Pinpoint the cell where the given text exists, returning its (x, y) midpoint coordinate. 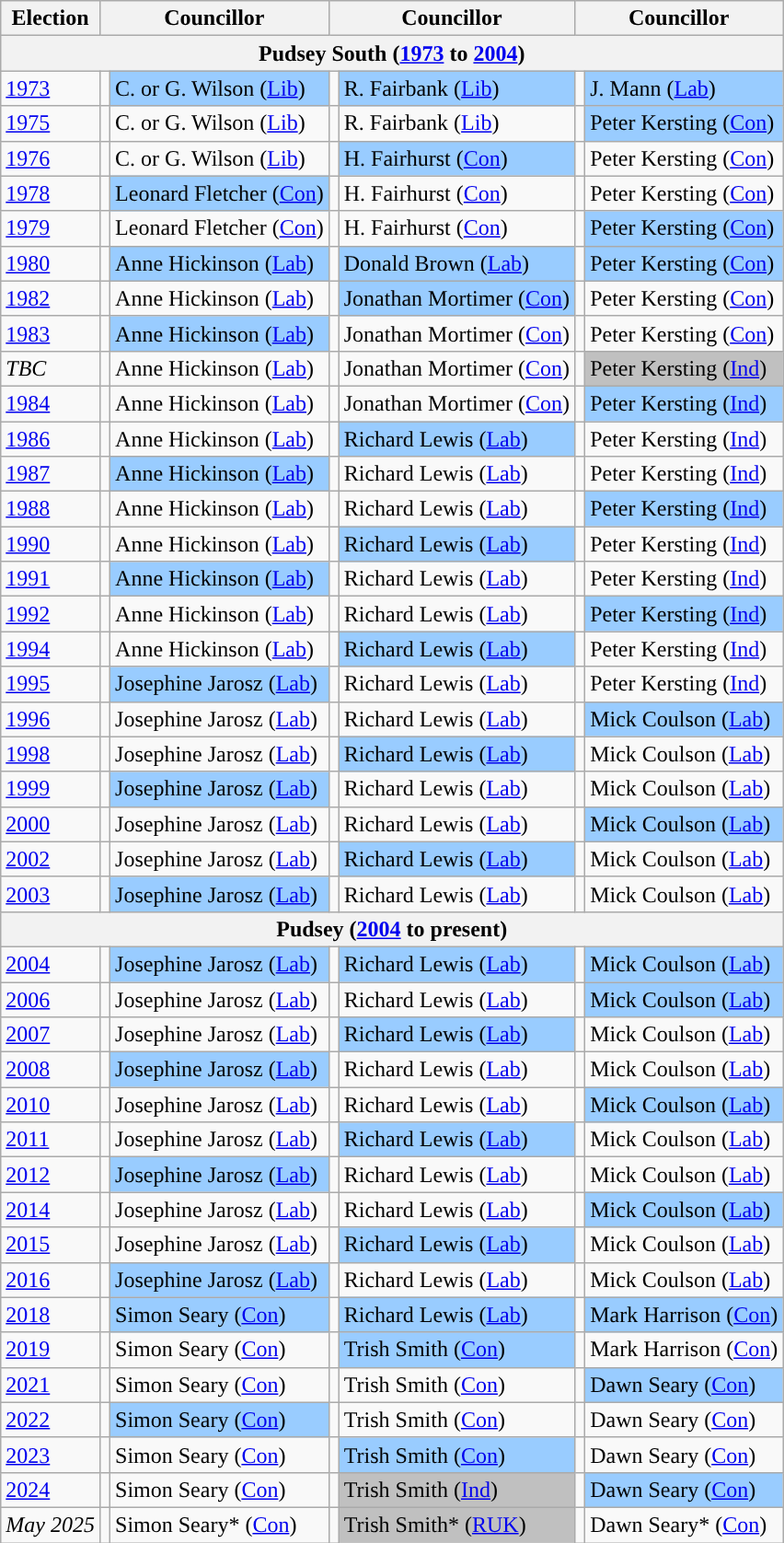
2000 (51, 824)
1982 (51, 298)
2022 (51, 1420)
2004 (51, 964)
2015 (51, 1245)
2023 (51, 1455)
J. Mann (Lab) (685, 88)
2014 (51, 1210)
1983 (51, 333)
Trish Smith* (RUK) (456, 1525)
1976 (51, 158)
1991 (51, 579)
2018 (51, 1315)
2003 (51, 894)
2019 (51, 1350)
May 2025 (51, 1525)
1994 (51, 649)
1999 (51, 789)
1975 (51, 123)
2012 (51, 1175)
1980 (51, 263)
2006 (51, 999)
1998 (51, 754)
1995 (51, 684)
Dawn Seary* (Con) (685, 1525)
1986 (51, 439)
1990 (51, 544)
1978 (51, 193)
1979 (51, 228)
2008 (51, 1070)
1992 (51, 614)
2016 (51, 1280)
2010 (51, 1105)
2021 (51, 1385)
2024 (51, 1490)
1996 (51, 719)
1988 (51, 509)
Pudsey (2004 to present) (392, 929)
Trish Smith (Ind) (456, 1490)
2011 (51, 1140)
2007 (51, 1035)
TBC (51, 368)
Pudsey South (1973 to 2004) (392, 53)
2002 (51, 859)
1984 (51, 403)
1973 (51, 88)
Donald Brown (Lab) (456, 263)
Simon Seary* (Con) (220, 1525)
1987 (51, 474)
Election (51, 18)
